Output the (x, y) coordinate of the center of the cell containing the given text.  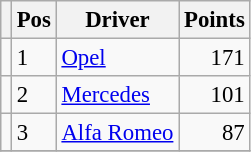
Points (214, 20)
Mercedes (118, 95)
3 (34, 133)
1 (34, 58)
87 (214, 133)
Opel (118, 58)
2 (34, 95)
101 (214, 95)
Alfa Romeo (118, 133)
Driver (118, 20)
171 (214, 58)
Pos (34, 20)
